Return the [X, Y] coordinate for the center point of the cell that contains the specified text.  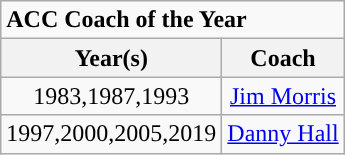
1983,1987,1993 [112, 96]
1997,2000,2005,2019 [112, 134]
Danny Hall [283, 134]
Year(s) [112, 58]
ACC Coach of the Year [172, 20]
Coach [283, 58]
Jim Morris [283, 96]
